Determine the (X, Y) coordinate at the center of the cell enclosing the given text.  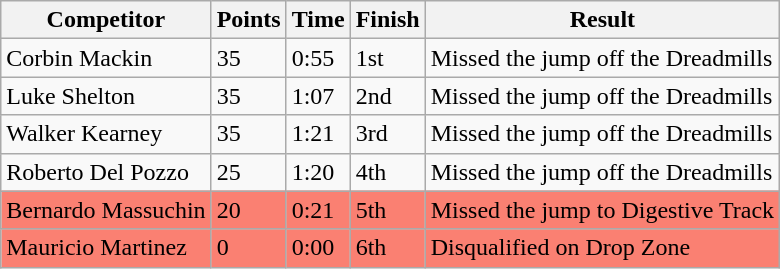
0 (248, 248)
5th (388, 210)
Luke Shelton (106, 96)
Points (248, 20)
Result (602, 20)
0:00 (318, 248)
Corbin Mackin (106, 58)
Mauricio Martinez (106, 248)
6th (388, 248)
Disqualified on Drop Zone (602, 248)
25 (248, 172)
0:21 (318, 210)
Roberto Del Pozzo (106, 172)
1:21 (318, 134)
Missed the jump to Digestive Track (602, 210)
1:20 (318, 172)
Bernardo Massuchin (106, 210)
Time (318, 20)
1:07 (318, 96)
Finish (388, 20)
1st (388, 58)
3rd (388, 134)
20 (248, 210)
Walker Kearney (106, 134)
2nd (388, 96)
4th (388, 172)
0:55 (318, 58)
Competitor (106, 20)
